Identify which cell holds the provided text, then report its [X, Y] central coordinate. 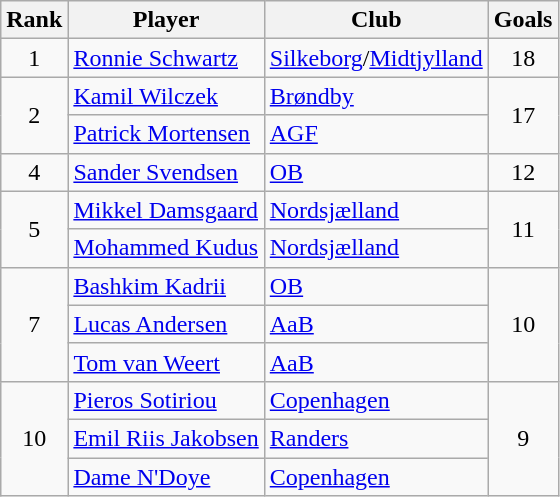
Mikkel Damsgaard [166, 210]
2 [34, 115]
Goals [523, 20]
Randers [376, 438]
7 [34, 324]
12 [523, 172]
Ronnie Schwartz [166, 58]
Brøndby [376, 96]
Pieros Sotiriou [166, 400]
11 [523, 229]
1 [34, 58]
18 [523, 58]
17 [523, 115]
Emil Riis Jakobsen [166, 438]
Sander Svendsen [166, 172]
Kamil Wilczek [166, 96]
Silkeborg/Midtjylland [376, 58]
AGF [376, 134]
Rank [34, 20]
Mohammed Kudus [166, 248]
Patrick Mortensen [166, 134]
Dame N'Doye [166, 477]
Tom van Weert [166, 362]
4 [34, 172]
Club [376, 20]
Lucas Andersen [166, 324]
Player [166, 20]
9 [523, 438]
5 [34, 229]
Bashkim Kadrii [166, 286]
